Determine the [x, y] coordinate at the center of the cell enclosing the given text.  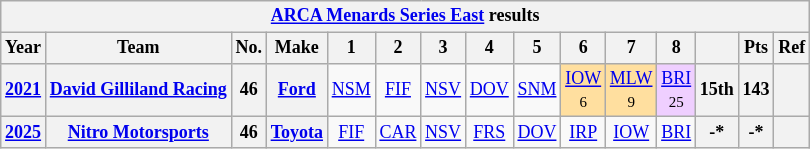
Ref [792, 48]
15th [718, 90]
Nitro Motorsports [138, 132]
IOW6 [584, 90]
2025 [24, 132]
5 [537, 48]
8 [676, 48]
3 [444, 48]
FRS [489, 132]
IRP [584, 132]
NSM [351, 90]
SNM [537, 90]
Year [24, 48]
IOW [630, 132]
7 [630, 48]
Make [296, 48]
Ford [296, 90]
6 [584, 48]
2021 [24, 90]
4 [489, 48]
Team [138, 48]
BRI [676, 132]
No. [248, 48]
MLW9 [630, 90]
1 [351, 48]
Toyota [296, 132]
143 [756, 90]
CAR [398, 132]
2 [398, 48]
ARCA Menards Series East results [406, 16]
David Gilliland Racing [138, 90]
Pts [756, 48]
BRI25 [676, 90]
